Pinpoint the cell where the given text exists, returning its (X, Y) midpoint coordinate. 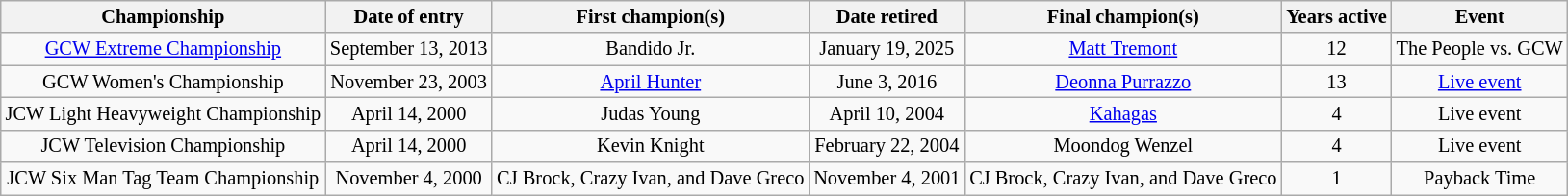
Date retired (887, 16)
Date of entry (408, 16)
April 10, 2004 (887, 113)
First champion(s) (651, 16)
June 3, 2016 (887, 82)
1 (1336, 179)
JCW Television Championship (164, 146)
Judas Young (651, 113)
Deonna Purrazzo (1122, 82)
Bandido Jr. (651, 49)
November 4, 2000 (408, 179)
Event (1480, 16)
Kahagas (1122, 113)
JCW Six Man Tag Team Championship (164, 179)
GCW Women's Championship (164, 82)
GCW Extreme Championship (164, 49)
Championship (164, 16)
13 (1336, 82)
JCW Light Heavyweight Championship (164, 113)
April Hunter (651, 82)
November 4, 2001 (887, 179)
Moondog Wenzel (1122, 146)
November 23, 2003 (408, 82)
The People vs. GCW (1480, 49)
12 (1336, 49)
January 19, 2025 (887, 49)
September 13, 2013 (408, 49)
February 22, 2004 (887, 146)
Final champion(s) (1122, 16)
Payback Time (1480, 179)
Kevin Knight (651, 146)
Years active (1336, 16)
Matt Tremont (1122, 49)
